Pinpoint the cell where the given text exists, returning its [x, y] midpoint coordinate. 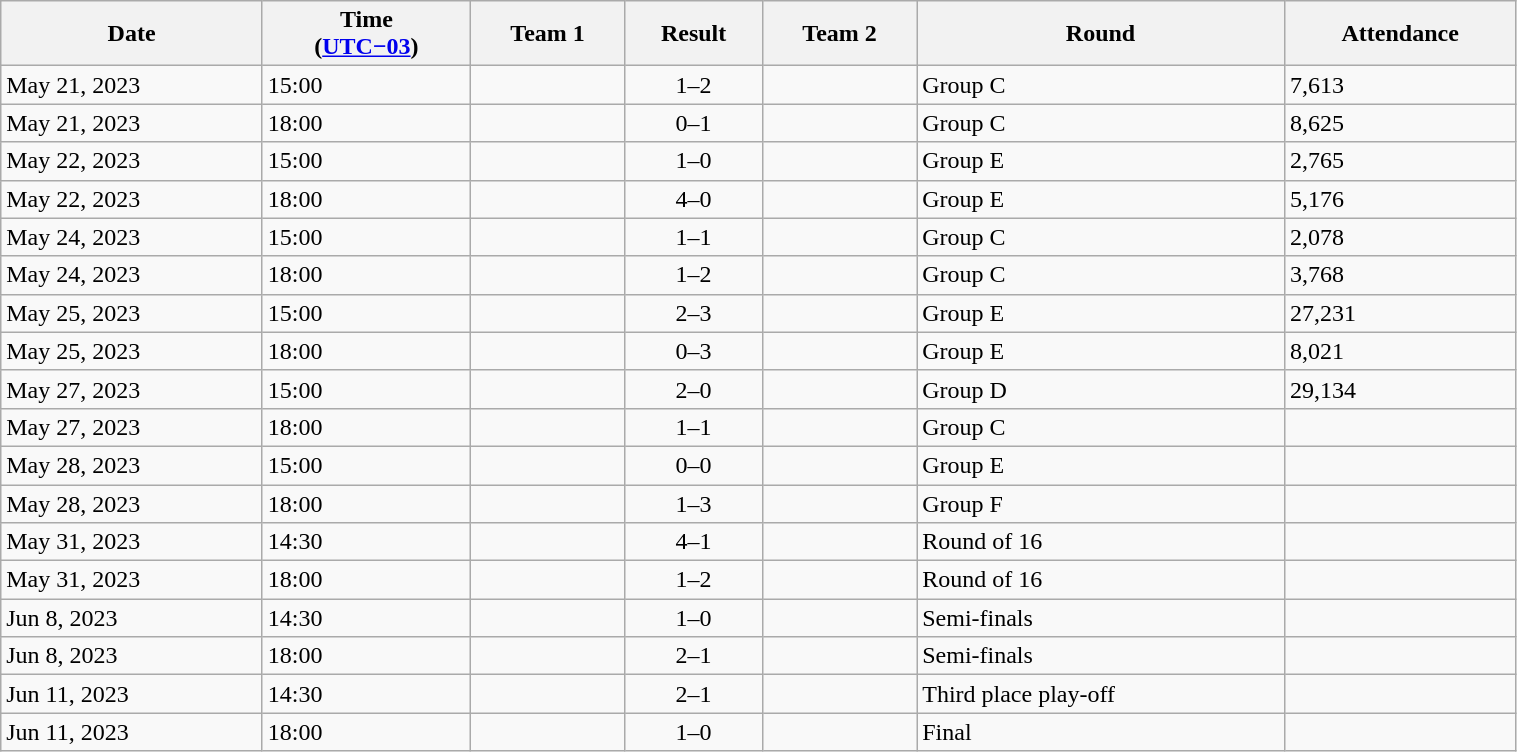
2–3 [694, 313]
Result [694, 34]
Final [1101, 732]
1–3 [694, 503]
8,625 [1400, 123]
Team 1 [547, 34]
0–0 [694, 465]
Group D [1101, 389]
Date [132, 34]
4–0 [694, 199]
5,176 [1400, 199]
2,765 [1400, 161]
Attendance [1400, 34]
29,134 [1400, 389]
Time (UTC−03) [366, 34]
2–0 [694, 389]
27,231 [1400, 313]
Team 2 [839, 34]
2,078 [1400, 237]
Round [1101, 34]
4–1 [694, 542]
0–1 [694, 123]
8,021 [1400, 351]
0–3 [694, 351]
Third place play-off [1101, 694]
3,768 [1400, 275]
Group F [1101, 503]
7,613 [1400, 85]
